From the cell containing the given text, extract its center point as (X, Y) coordinate. 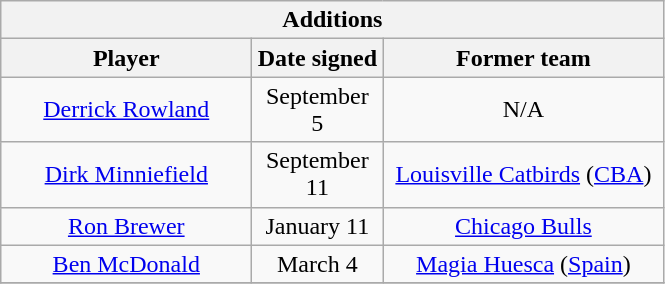
Magia Huesca (Spain) (524, 264)
March 4 (318, 264)
Additions (332, 20)
January 11 (318, 226)
Date signed (318, 58)
Ron Brewer (126, 226)
N/A (524, 110)
September 5 (318, 110)
Chicago Bulls (524, 226)
Player (126, 58)
Derrick Rowland (126, 110)
Former team (524, 58)
Dirk Minniefield (126, 174)
September 11 (318, 174)
Ben McDonald (126, 264)
Louisville Catbirds (CBA) (524, 174)
